Identify which cell holds the provided text, then report its [x, y] central coordinate. 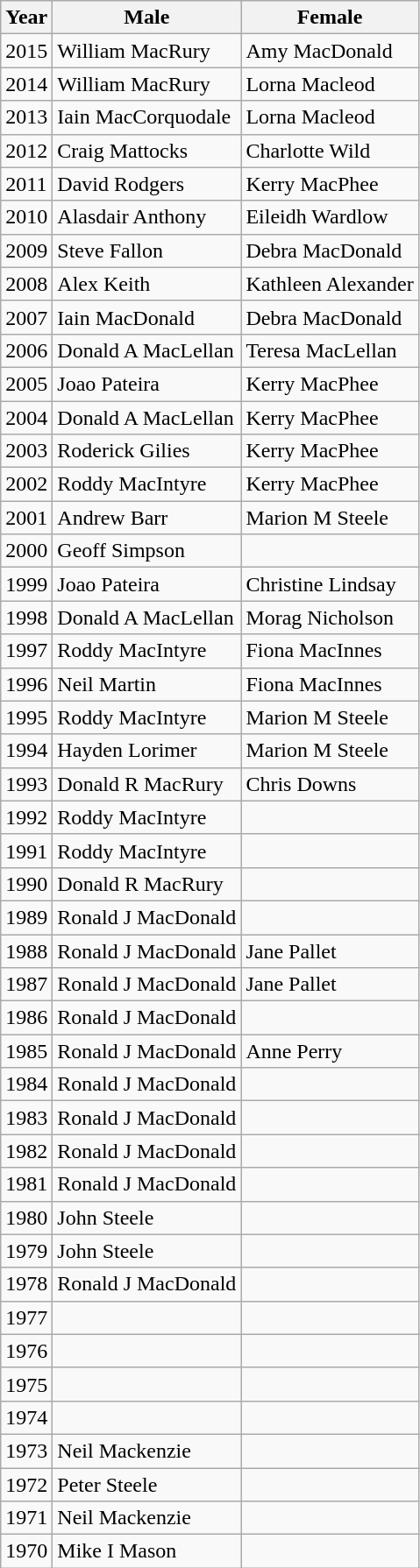
1985 [26, 1051]
2003 [26, 451]
Male [147, 18]
1994 [26, 751]
Kathleen Alexander [330, 284]
Alasdair Anthony [147, 217]
1984 [26, 1084]
Neil Martin [147, 684]
1989 [26, 917]
2007 [26, 317]
Teresa MacLellan [330, 350]
1999 [26, 584]
Iain MacDonald [147, 317]
Andrew Barr [147, 518]
Alex Keith [147, 284]
Hayden Lorimer [147, 751]
1975 [26, 1384]
1988 [26, 950]
Iain MacCorquodale [147, 117]
2008 [26, 284]
1971 [26, 1518]
2009 [26, 251]
Craig Mattocks [147, 151]
2002 [26, 484]
2011 [26, 184]
David Rodgers [147, 184]
Amy MacDonald [330, 51]
Morag Nicholson [330, 618]
Year [26, 18]
2013 [26, 117]
1992 [26, 817]
Eileidh Wardlow [330, 217]
Geoff Simpson [147, 551]
Anne Perry [330, 1051]
1976 [26, 1351]
2004 [26, 418]
1974 [26, 1417]
1979 [26, 1251]
1986 [26, 1018]
1987 [26, 985]
1997 [26, 651]
1983 [26, 1118]
1970 [26, 1551]
1982 [26, 1151]
Female [330, 18]
2014 [26, 84]
1991 [26, 851]
Chris Downs [330, 784]
Christine Lindsay [330, 584]
2001 [26, 518]
Mike I Mason [147, 1551]
2012 [26, 151]
2010 [26, 217]
1993 [26, 784]
Roderick Gilies [147, 451]
1980 [26, 1218]
1977 [26, 1317]
1990 [26, 884]
1998 [26, 618]
2005 [26, 384]
1972 [26, 1485]
Steve Fallon [147, 251]
Charlotte Wild [330, 151]
1978 [26, 1284]
2015 [26, 51]
2000 [26, 551]
1995 [26, 717]
Peter Steele [147, 1485]
1996 [26, 684]
2006 [26, 350]
1981 [26, 1184]
1973 [26, 1451]
